Find where the given text appears and provide that cell's center as (x, y) coordinate. 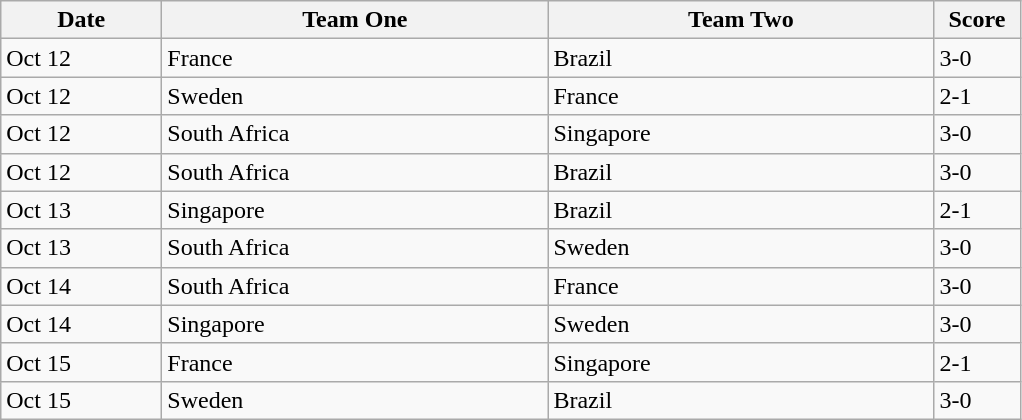
Team Two (741, 20)
Team One (355, 20)
Score (977, 20)
Date (82, 20)
